Detect which cell encompasses the target text, then output its [X, Y] center coordinate. 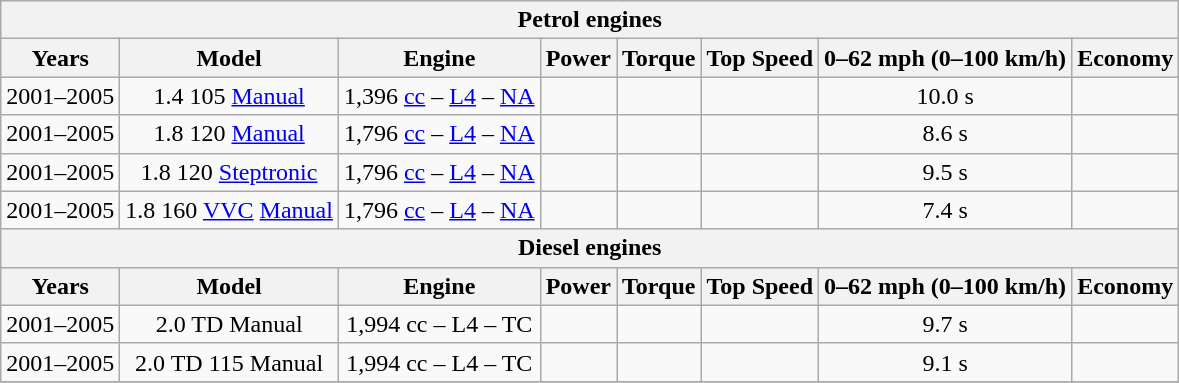
9.7 s [946, 324]
1.8 160 VVC Manual [230, 210]
10.0 s [946, 96]
7.4 s [946, 210]
1.8 120 Steptronic [230, 172]
Petrol engines [590, 20]
9.5 s [946, 172]
2.0 TD 115 Manual [230, 362]
8.6 s [946, 134]
1.4 105 Manual [230, 96]
9.1 s [946, 362]
1.8 120 Manual [230, 134]
2.0 TD Manual [230, 324]
1,396 cc – L4 – NA [439, 96]
Diesel engines [590, 248]
